Extract the (x, y) coordinate from the center of the cell holding the provided text.  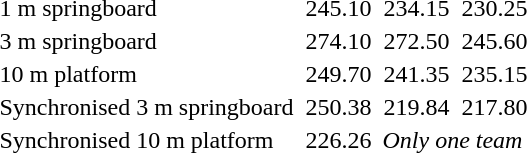
241.35 (416, 74)
272.50 (416, 41)
249.70 (338, 74)
274.10 (338, 41)
250.38 (338, 107)
219.84 (416, 107)
